Detect which cell encompasses the target text, then output its [x, y] center coordinate. 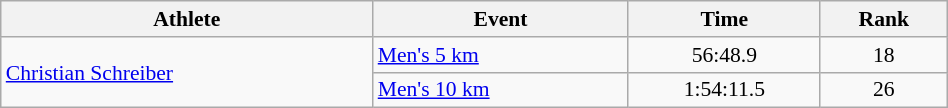
56:48.9 [724, 55]
1:54:11.5 [724, 90]
Time [724, 19]
Men's 10 km [501, 90]
26 [884, 90]
18 [884, 55]
Christian Schreiber [187, 72]
Men's 5 km [501, 55]
Event [501, 19]
Athlete [187, 19]
Rank [884, 19]
